Return the [X, Y] coordinate for the center point of the cell that contains the specified text.  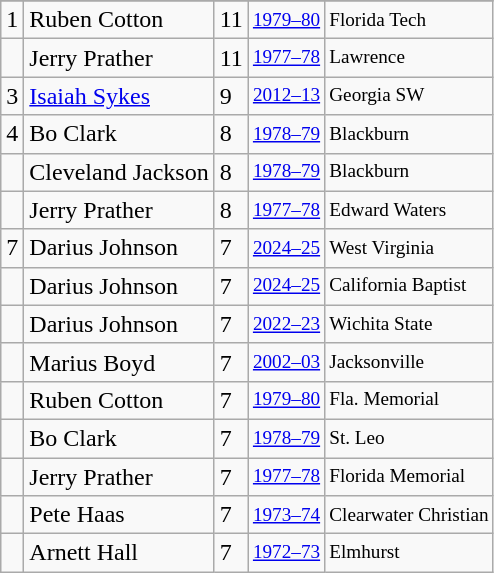
4 [12, 134]
Clearwater Christian [410, 515]
Elmhurst [410, 553]
Wichita State [410, 324]
Florida Tech [410, 20]
Arnett Hall [119, 553]
2012–13 [286, 96]
Fla. Memorial [410, 400]
California Baptist [410, 286]
Jacksonville [410, 362]
Lawrence [410, 58]
Isaiah Sykes [119, 96]
3 [12, 96]
St. Leo [410, 438]
Edward Waters [410, 210]
West Virginia [410, 248]
Pete Haas [119, 515]
1973–74 [286, 515]
2022–23 [286, 324]
1972–73 [286, 553]
Florida Memorial [410, 477]
1 [12, 20]
Marius Boyd [119, 362]
Georgia SW [410, 96]
2002–03 [286, 362]
9 [231, 96]
Cleveland Jackson [119, 172]
